Pinpoint the cell where the given text exists, returning its [x, y] midpoint coordinate. 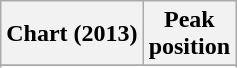
Chart (2013) [72, 34]
Peakposition [189, 34]
